Locate the cell with the specified text and output its (X, Y) center coordinate. 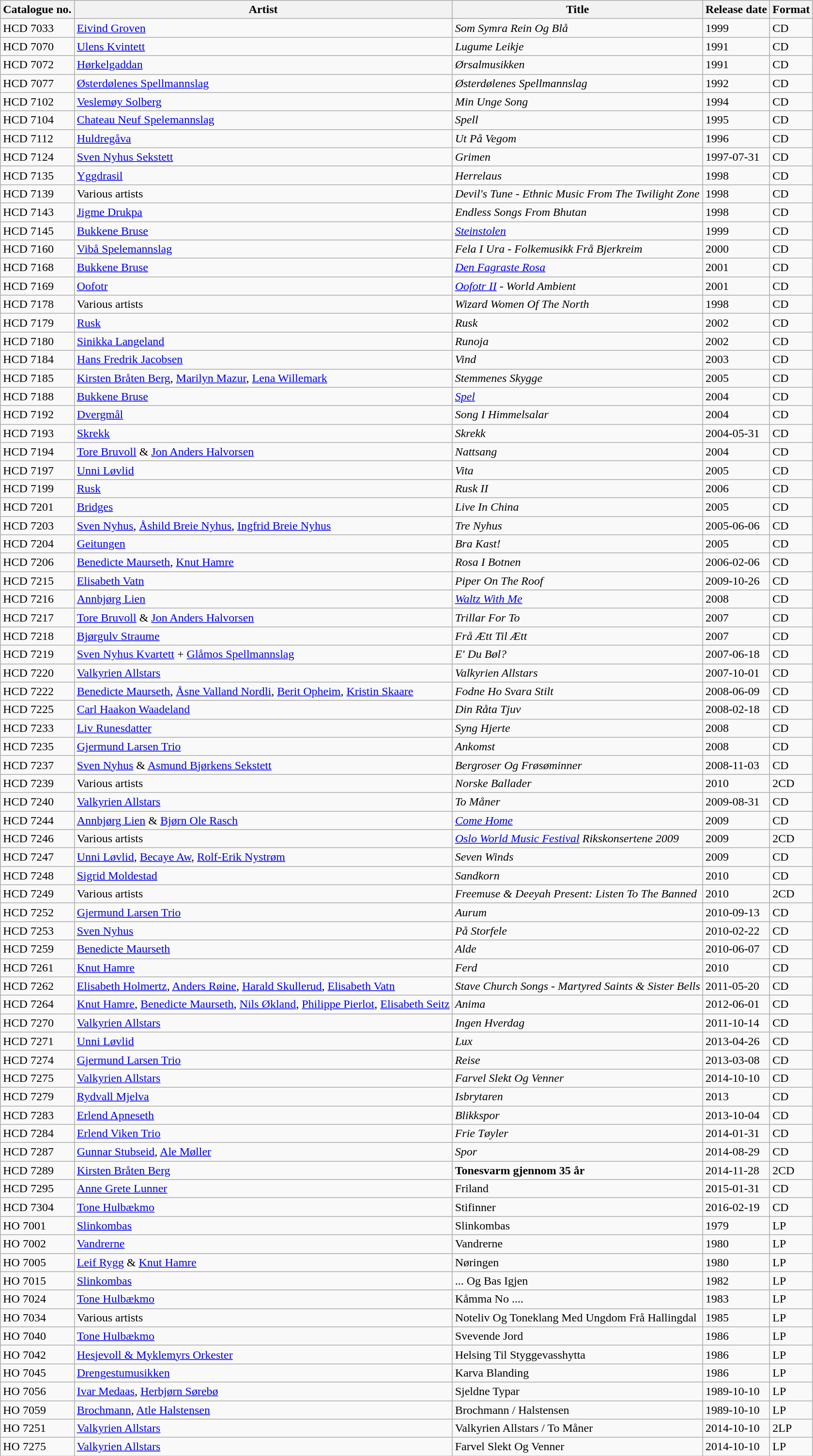
Ut På Vegom (577, 138)
Stifinner (577, 1207)
Kirsten Bråten Berg (263, 1170)
HCD 7072 (37, 65)
HCD 7179 (37, 323)
2007-10-01 (736, 673)
Live In China (577, 507)
Sven Nyhus (263, 931)
Kirsten Bråten Berg, Marilyn Mazur, Lena Willemark (263, 378)
Nattsang (577, 452)
HCD 7206 (37, 562)
Huldregåva (263, 138)
HCD 7271 (37, 1041)
Benedicte Maurseth, Knut Hamre (263, 562)
Valkyrien Allstars / To Måner (577, 1428)
Vibå Spelemannslag (263, 249)
HO 7001 (37, 1226)
Song I Himmelsalar (577, 415)
HO 7275 (37, 1447)
HCD 7033 (37, 28)
Svevende Jord (577, 1336)
Artist (263, 10)
2010-06-07 (736, 949)
HCD 7295 (37, 1189)
... Og Bas Igjen (577, 1281)
HO 7042 (37, 1354)
Unni Løvlid, Becaye Aw, Rolf-Erik Nystrøm (263, 857)
Isbrytaren (577, 1096)
Title (577, 10)
HO 7024 (37, 1299)
Reise (577, 1060)
Din Råta Tjuv (577, 710)
Ulens Kvintett (263, 46)
2009-08-31 (736, 802)
HCD 7160 (37, 249)
HCD 7201 (37, 507)
HCD 7289 (37, 1170)
Sandkorn (577, 876)
HCD 7239 (37, 783)
HCD 7275 (37, 1078)
HCD 7264 (37, 1004)
Tre Nyhus (577, 525)
HCD 7274 (37, 1060)
Lugume Leikje (577, 46)
Sven Nyhus Kvartett + Glåmos Spellmannslag (263, 654)
HO 7251 (37, 1428)
2008-06-09 (736, 691)
Stemmenes Skygge (577, 378)
HCD 7070 (37, 46)
Norske Ballader (577, 783)
HCD 7270 (37, 1023)
2004-05-31 (736, 433)
Ankomst (577, 746)
Chateau Neuf Spelemannslag (263, 120)
2013-03-08 (736, 1060)
Elisabeth Vatn (263, 581)
HCD 7283 (37, 1115)
HO 7045 (37, 1373)
Carl Haakon Waadeland (263, 710)
Rusk II (577, 488)
Oofotr II - World Ambient (577, 286)
2011-05-20 (736, 986)
HO 7015 (37, 1281)
HCD 7244 (37, 820)
HCD 7240 (37, 802)
HCD 7143 (37, 212)
Friland (577, 1189)
Bridges (263, 507)
Hesjevoll & Myklemyrs Orkester (263, 1354)
HCD 7262 (37, 986)
Karva Blanding (577, 1373)
Benedicte Maurseth, Åsne Valland Nordli, Berit Opheim, Kristin Skaare (263, 691)
HCD 7248 (37, 876)
HCD 7235 (37, 746)
Eivind Groven (263, 28)
2007-06-18 (736, 654)
Erlend Apneseth (263, 1115)
HCD 7215 (37, 581)
Knut Hamre, Benedicte Maurseth, Nils Økland, Philippe Pierlot, Elisabeth Seitz (263, 1004)
Ingen Hverdag (577, 1023)
2013-10-04 (736, 1115)
Leif Rygg & Knut Hamre (263, 1262)
2005-06-06 (736, 525)
Veslemøy Solberg (263, 102)
Frie Tøyler (577, 1134)
Syng Hjerte (577, 728)
Spor (577, 1152)
Sigrid Moldestad (263, 876)
HCD 7261 (37, 968)
Den Fagraste Rosa (577, 268)
Brochmann, Atle Halstensen (263, 1410)
Fodne Ho Svara Stilt (577, 691)
2014-11-28 (736, 1170)
2016-02-19 (736, 1207)
Elisabeth Holmertz, Anders Røine, Harald Skullerud, Elisabeth Vatn (263, 986)
2011-10-14 (736, 1023)
HCD 7104 (37, 120)
Tonesvarm gjennom 35 år (577, 1170)
Rosa I Botnen (577, 562)
HO 7056 (37, 1391)
1995 (736, 120)
HCD 7168 (37, 268)
Trillar For To (577, 618)
Alde (577, 949)
Format (791, 10)
HCD 7222 (37, 691)
HCD 7204 (37, 544)
1997-07-31 (736, 157)
Come Home (577, 820)
Ferd (577, 968)
HCD 7219 (37, 654)
HCD 7102 (37, 102)
To Måner (577, 802)
2LP (791, 1428)
Bergroser Og Frøsøminner (577, 765)
1982 (736, 1281)
2008-11-03 (736, 765)
Freemuse & Deeyah Present: Listen To The Banned (577, 894)
Bra Kast! (577, 544)
1983 (736, 1299)
HCD 7284 (37, 1134)
HCD 7199 (37, 488)
HCD 7220 (37, 673)
HCD 7225 (37, 710)
HCD 7217 (37, 618)
Anima (577, 1004)
Sinikka Langeland (263, 341)
Wizard Women Of The North (577, 304)
Endless Songs From Bhutan (577, 212)
Kåmma No .... (577, 1299)
2009-10-26 (736, 581)
Som Symra Rein Og Blå (577, 28)
Benedicte Maurseth (263, 949)
Ørsalmusikken (577, 65)
Sjeldne Typar (577, 1391)
HCD 7145 (37, 231)
Spell (577, 120)
Jigme Drukpa (263, 212)
Blikkspor (577, 1115)
Rydvall Mjelva (263, 1096)
Bjørgulv Straume (263, 636)
HCD 7304 (37, 1207)
HCD 7135 (37, 175)
Erlend Viken Trio (263, 1134)
HCD 7279 (37, 1096)
2015-01-31 (736, 1189)
2010-02-22 (736, 931)
2010-09-13 (736, 912)
Runoja (577, 341)
Sven Nyhus Sekstett (263, 157)
HO 7002 (37, 1244)
Fela I Ura - Folkemusikk Frå Bjerkreim (577, 249)
HCD 7169 (37, 286)
Release date (736, 10)
Ivar Medaas, Herbjørn Sørebø (263, 1391)
Lux (577, 1041)
Yggdrasil (263, 175)
Noteliv Og Toneklang Med Ungdom Frå Hallingdal (577, 1318)
Frå Ætt Til Ætt (577, 636)
HCD 7188 (37, 396)
Grimen (577, 157)
HCD 7077 (37, 83)
2006-02-06 (736, 562)
2008-02-18 (736, 710)
2012-06-01 (736, 1004)
HO 7034 (37, 1318)
HCD 7178 (37, 304)
Hans Fredrik Jacobsen (263, 360)
Gunnar Stubseid, Ale Møller (263, 1152)
HCD 7233 (37, 728)
2013 (736, 1096)
Devil's Tune - Ethnic Music From The Twilight Zone (577, 194)
Piper On The Roof (577, 581)
Sven Nyhus & Asmund Bjørkens Sekstett (263, 765)
Dvergmål (263, 415)
Aurum (577, 912)
Steinstolen (577, 231)
HCD 7184 (37, 360)
1992 (736, 83)
HCD 7139 (37, 194)
1996 (736, 138)
HCD 7249 (37, 894)
HCD 7112 (37, 138)
Waltz With Me (577, 599)
HCD 7203 (37, 525)
På Storfele (577, 931)
E' Du Bøl? (577, 654)
HCD 7253 (37, 931)
1994 (736, 102)
HCD 7237 (37, 765)
HCD 7216 (37, 599)
Oofotr (263, 286)
2006 (736, 488)
Vind (577, 360)
Spel (577, 396)
Catalogue no. (37, 10)
Brochmann / Halstensen (577, 1410)
HCD 7287 (37, 1152)
Geitungen (263, 544)
Sven Nyhus, Åshild Breie Nyhus, Ingfrid Breie Nyhus (263, 525)
HCD 7197 (37, 470)
HCD 7124 (37, 157)
HCD 7259 (37, 949)
Anne Grete Lunner (263, 1189)
HCD 7192 (37, 415)
HO 7059 (37, 1410)
HCD 7246 (37, 839)
HO 7005 (37, 1262)
1985 (736, 1318)
2013-04-26 (736, 1041)
2014-08-29 (736, 1152)
2000 (736, 249)
Helsing Til Styggevasshytta (577, 1354)
Stave Church Songs - Martyred Saints & Sister Bells (577, 986)
Min Unge Song (577, 102)
2014-01-31 (736, 1134)
Knut Hamre (263, 968)
HCD 7193 (37, 433)
HCD 7218 (37, 636)
Annbjørg Lien (263, 599)
Oslo World Music Festival Rikskonsertene 2009 (577, 839)
Seven Winds (577, 857)
Hørkelgaddan (263, 65)
HCD 7252 (37, 912)
Vita (577, 470)
HCD 7247 (37, 857)
Annbjørg Lien & Bjørn Ole Rasch (263, 820)
Drengestumusikken (263, 1373)
2003 (736, 360)
HO 7040 (37, 1336)
HCD 7180 (37, 341)
Herrelaus (577, 175)
1979 (736, 1226)
Liv Runesdatter (263, 728)
Nøringen (577, 1262)
HCD 7185 (37, 378)
HCD 7194 (37, 452)
